Return the (x, y) coordinate for the center point of the cell that contains the specified text.  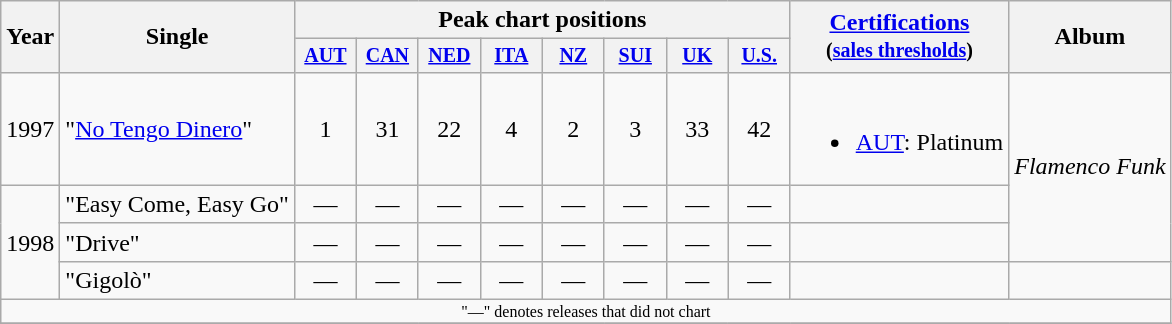
Peak chart positions (542, 20)
U.S. (759, 56)
Certifications(sales thresholds) (900, 37)
22 (449, 128)
42 (759, 128)
AUT (325, 56)
UK (697, 56)
NZ (573, 56)
4 (511, 128)
"Easy Come, Easy Go" (178, 204)
CAN (387, 56)
1 (325, 128)
ITA (511, 56)
1998 (30, 242)
"Drive" (178, 242)
SUI (635, 56)
AUT: Platinum (900, 128)
Single (178, 37)
31 (387, 128)
Year (30, 37)
1997 (30, 128)
"Gigolò" (178, 280)
3 (635, 128)
NED (449, 56)
33 (697, 128)
Album (1090, 37)
2 (573, 128)
Flamenco Funk (1090, 166)
"—" denotes releases that did not chart (586, 312)
"No Tengo Dinero" (178, 128)
